Detect which cell encompasses the target text, then output its [x, y] center coordinate. 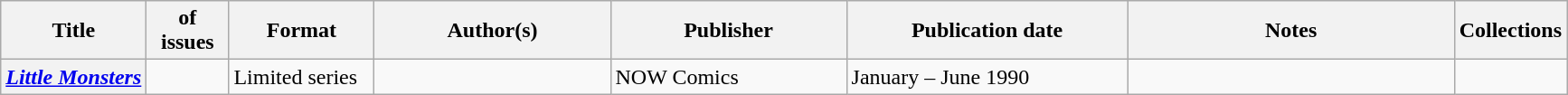
Little Monsters [74, 77]
Author(s) [492, 31]
Limited series [302, 77]
Publisher [729, 31]
Format [302, 31]
NOW Comics [729, 77]
January – June 1990 [987, 77]
Title [74, 31]
of issues [188, 31]
Notes [1291, 31]
Collections [1510, 31]
Publication date [987, 31]
